Capture the cell that displays the provided text and extract its [X, Y] central coordinate. 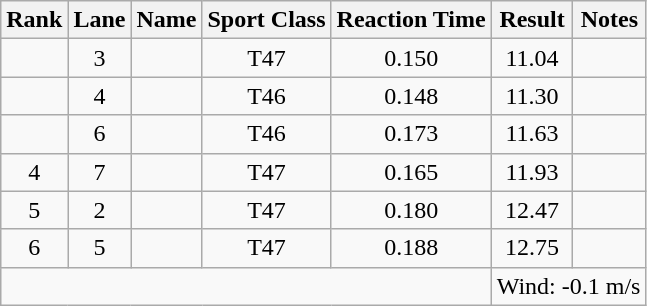
12.75 [532, 248]
12.47 [532, 210]
Sport Class [266, 20]
0.173 [411, 134]
3 [100, 58]
2 [100, 210]
11.04 [532, 58]
0.188 [411, 248]
7 [100, 172]
Notes [610, 20]
11.63 [532, 134]
0.165 [411, 172]
Reaction Time [411, 20]
Result [532, 20]
11.30 [532, 96]
0.148 [411, 96]
0.150 [411, 58]
11.93 [532, 172]
Rank [34, 20]
Name [166, 20]
Lane [100, 20]
0.180 [411, 210]
Wind: -0.1 m/s [568, 286]
